From the cell containing the given text, extract its center point as [X, Y] coordinate. 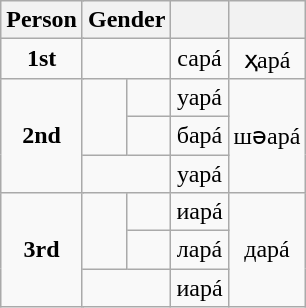
ҳарá [267, 59]
ларá [200, 250]
2nd [42, 135]
Person [42, 20]
шәарá [267, 135]
3rd [42, 250]
сарá [200, 59]
Gender [126, 20]
1st [42, 59]
дарá [267, 250]
барá [200, 135]
